Capture the cell that displays the provided text and extract its (x, y) central coordinate. 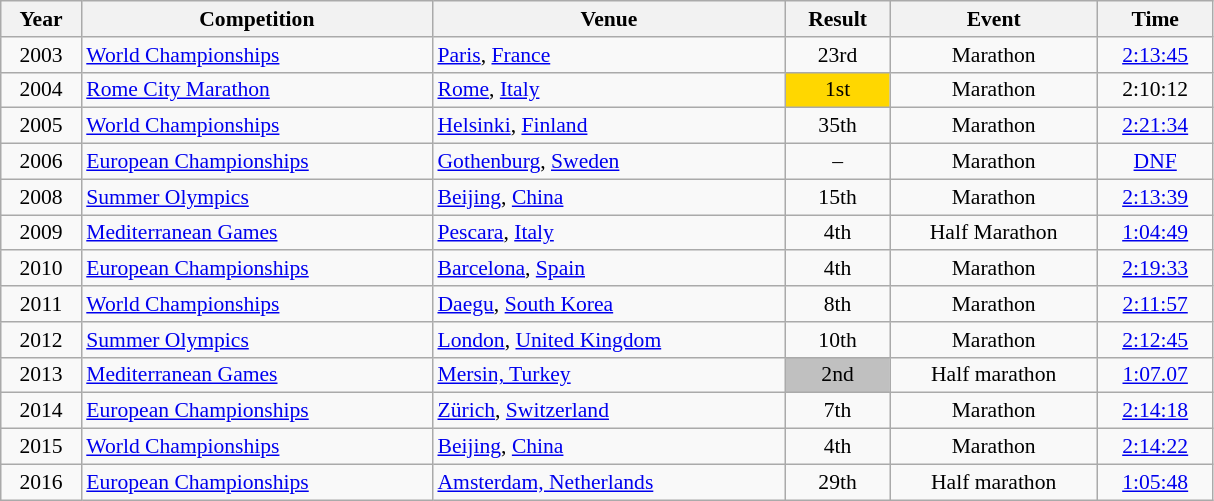
Pescara, Italy (608, 233)
Competition (256, 19)
2008 (41, 197)
Event (994, 19)
10th (838, 340)
DNF (1156, 162)
Zürich, Switzerland (608, 411)
2:21:34 (1156, 126)
2009 (41, 233)
2006 (41, 162)
2:19:33 (1156, 269)
2013 (41, 375)
Gothenburg, Sweden (608, 162)
2012 (41, 340)
8th (838, 304)
2016 (41, 482)
1:07.07 (1156, 375)
Helsinki, Finland (608, 126)
2nd (838, 375)
29th (838, 482)
Time (1156, 19)
Mersin, Turkey (608, 375)
Rome, Italy (608, 90)
1:04:49 (1156, 233)
7th (838, 411)
Daegu, South Korea (608, 304)
2003 (41, 55)
2:13:39 (1156, 197)
23rd (838, 55)
2004 (41, 90)
Paris, France (608, 55)
2:14:18 (1156, 411)
2015 (41, 447)
35th (838, 126)
2005 (41, 126)
2:13:45 (1156, 55)
2010 (41, 269)
Amsterdam, Netherlands (608, 482)
Year (41, 19)
2011 (41, 304)
London, United Kingdom (608, 340)
2:14:22 (1156, 447)
Result (838, 19)
15th (838, 197)
1st (838, 90)
– (838, 162)
2:10:12 (1156, 90)
Venue (608, 19)
Rome City Marathon (256, 90)
2014 (41, 411)
1:05:48 (1156, 482)
Half Marathon (994, 233)
2:11:57 (1156, 304)
2:12:45 (1156, 340)
Barcelona, Spain (608, 269)
